Search for the cell housing the specified text and yield its (X, Y) center coordinate. 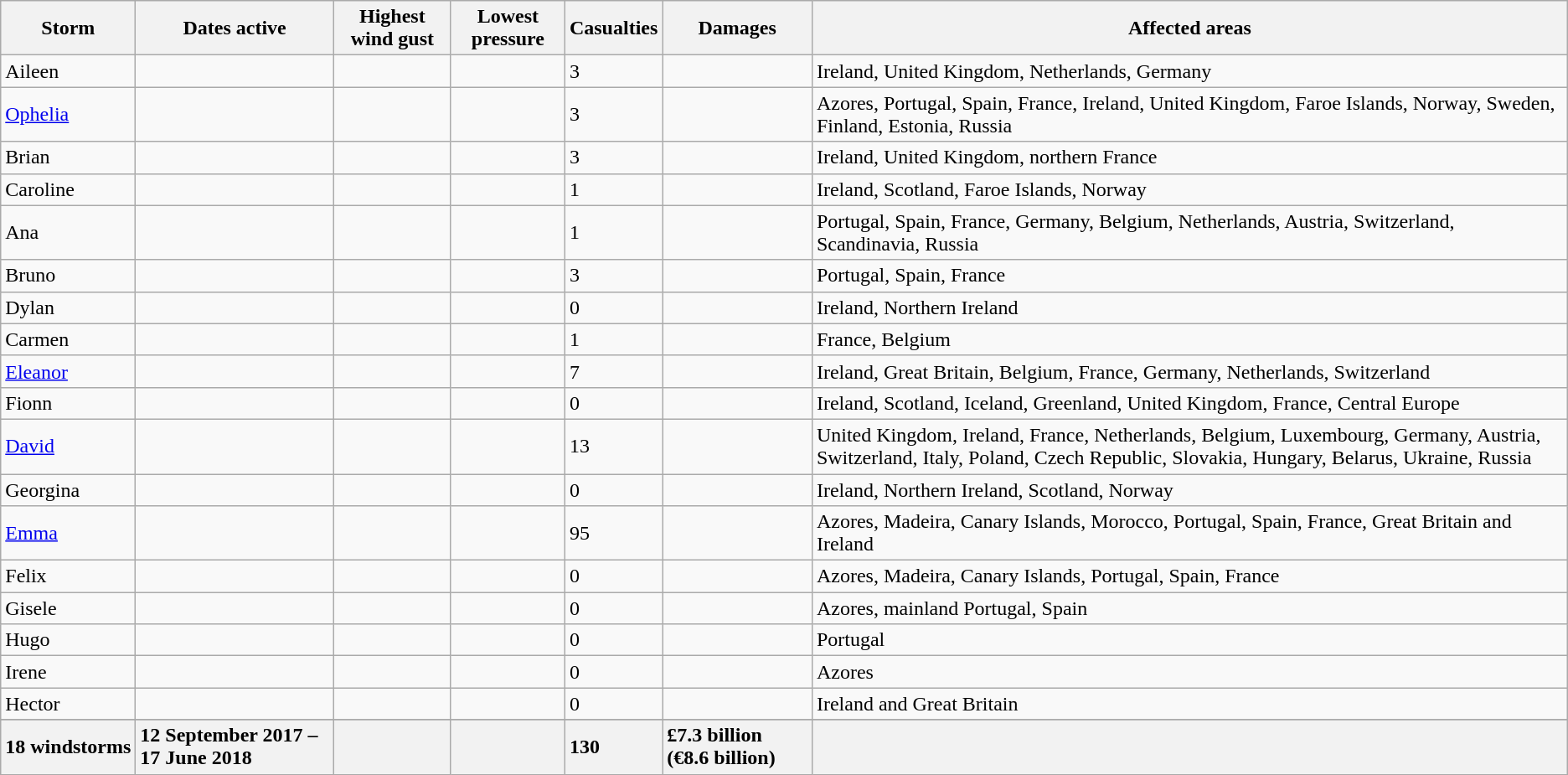
Ireland, Scotland, Iceland, Greenland, United Kingdom, France, Central Europe (1189, 403)
Casualties (613, 28)
Ireland, Northern Ireland (1189, 307)
Gisele (69, 608)
Bruno (69, 276)
Portugal, Spain, France, Germany, Belgium, Netherlands, Austria, Switzerland, Scandinavia, Russia (1189, 233)
Portugal, Spain, France (1189, 276)
Hugo (69, 640)
Brian (69, 158)
Dates active (235, 28)
130 (613, 747)
Azores, mainland Portugal, Spain (1189, 608)
Azores, Madeira, Canary Islands, Morocco, Portugal, Spain, France, Great Britain and Ireland (1189, 533)
Caroline (69, 189)
Hector (69, 704)
Georgina (69, 490)
Highest wind gust (392, 28)
Azores, Portugal, Spain, France, Ireland, United Kingdom, Faroe Islands, Norway, Sweden, Finland, Estonia, Russia (1189, 114)
Lowest pressure (508, 28)
Carmen (69, 339)
Azores (1189, 672)
7 (613, 371)
Ophelia (69, 114)
Irene (69, 672)
David (69, 446)
£7.3 billion (€8.6 billion) (737, 747)
Fionn (69, 403)
12 September 2017 – 17 June 2018 (235, 747)
Ireland, Northern Ireland, Scotland, Norway (1189, 490)
Dylan (69, 307)
Storm (69, 28)
France, Belgium (1189, 339)
18 windstorms (69, 747)
Portugal (1189, 640)
Aileen (69, 71)
Eleanor (69, 371)
Felix (69, 576)
Ana (69, 233)
Ireland and Great Britain (1189, 704)
Damages (737, 28)
Azores, Madeira, Canary Islands, Portugal, Spain, France (1189, 576)
Ireland, Scotland, Faroe Islands, Norway (1189, 189)
13 (613, 446)
Ireland, Great Britain, Belgium, France, Germany, Netherlands, Switzerland (1189, 371)
Ireland, United Kingdom, Netherlands, Germany (1189, 71)
Affected areas (1189, 28)
Emma (69, 533)
Ireland, United Kingdom, northern France (1189, 158)
95 (613, 533)
